Scan for the cell matching the given text and deliver its (x, y) coordinate at center. 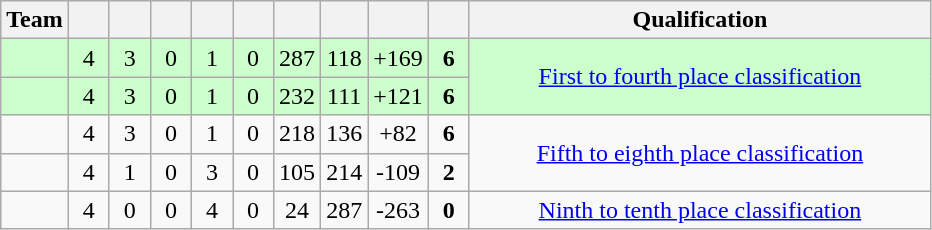
Qualification (700, 20)
Ninth to tenth place classification (700, 210)
118 (344, 58)
Fifth to eighth place classification (700, 153)
136 (344, 134)
First to fourth place classification (700, 77)
2 (448, 172)
Team (35, 20)
-109 (398, 172)
232 (298, 96)
218 (298, 134)
105 (298, 172)
+169 (398, 58)
24 (298, 210)
+121 (398, 96)
111 (344, 96)
-263 (398, 210)
+82 (398, 134)
214 (344, 172)
